Return the [x, y] coordinate for the center point of the cell that contains the specified text.  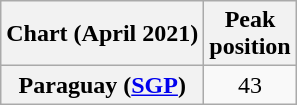
43 [250, 85]
Chart (April 2021) [102, 34]
Peakposition [250, 34]
Paraguay (SGP) [102, 85]
